Pinpoint the cell where the given text exists, returning its (x, y) midpoint coordinate. 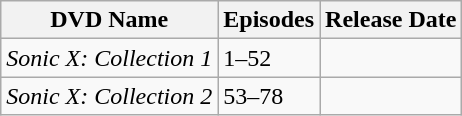
DVD Name (110, 20)
1–52 (269, 58)
Episodes (269, 20)
Release Date (391, 20)
Sonic X: Collection 2 (110, 96)
53–78 (269, 96)
Sonic X: Collection 1 (110, 58)
